Detect which cell encompasses the target text, then output its (X, Y) center coordinate. 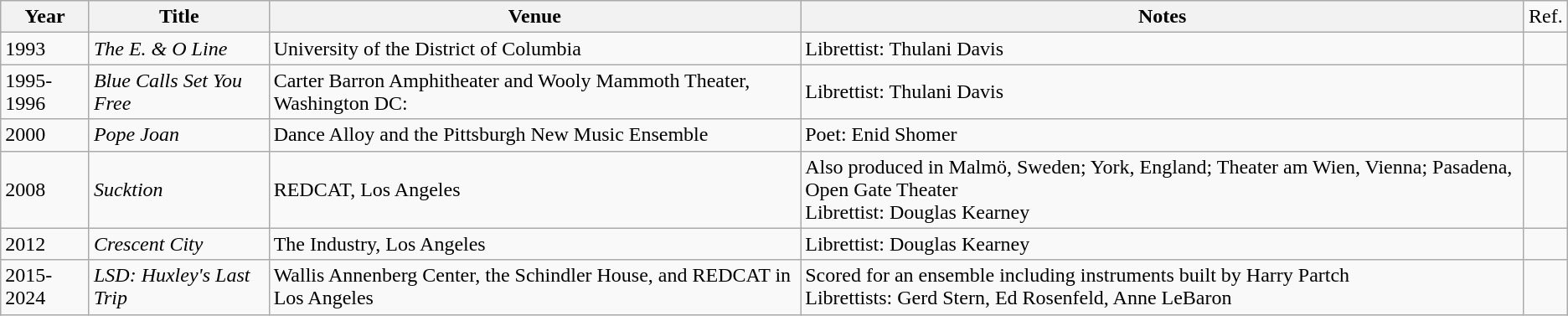
Also produced in Malmö, Sweden; York, England; Theater am Wien, Vienna; Pasadena, Open Gate TheaterLibrettist: Douglas Kearney (1163, 189)
2000 (45, 135)
2015-2024 (45, 287)
Year (45, 17)
Wallis Annenberg Center, the Schindler House, and REDCAT in Los Angeles (534, 287)
Scored for an ensemble including instruments built by Harry PartchLibrettists: Gerd Stern, Ed Rosenfeld, Anne LeBaron (1163, 287)
Ref. (1545, 17)
Carter Barron Amphitheater and Wooly Mammoth Theater, Washington DC: (534, 92)
Venue (534, 17)
Sucktion (179, 189)
The Industry, Los Angeles (534, 244)
LSD: Huxley's Last Trip (179, 287)
1995-1996 (45, 92)
REDCAT, Los Angeles (534, 189)
Crescent City (179, 244)
Title (179, 17)
1993 (45, 49)
Notes (1163, 17)
Poet: Enid Shomer (1163, 135)
The E. & O Line (179, 49)
Librettist: Douglas Kearney (1163, 244)
2008 (45, 189)
Pope Joan (179, 135)
Dance Alloy and the Pittsburgh New Music Ensemble (534, 135)
University of the District of Columbia (534, 49)
Blue Calls Set You Free (179, 92)
2012 (45, 244)
